Detect which cell encompasses the target text, then output its [X, Y] center coordinate. 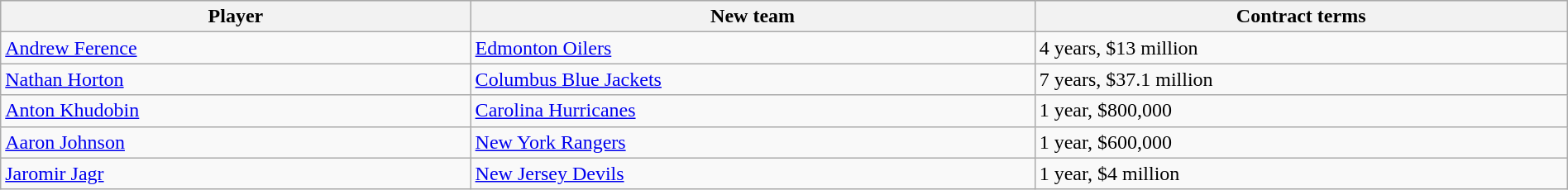
Edmonton Oilers [753, 48]
New York Rangers [753, 142]
New team [753, 17]
Player [236, 17]
1 year, $800,000 [1301, 111]
4 years, $13 million [1301, 48]
Andrew Ference [236, 48]
New Jersey Devils [753, 173]
Nathan Horton [236, 79]
Jaromir Jagr [236, 173]
Columbus Blue Jackets [753, 79]
1 year, $600,000 [1301, 142]
Aaron Johnson [236, 142]
Contract terms [1301, 17]
Anton Khudobin [236, 111]
1 year, $4 million [1301, 173]
Carolina Hurricanes [753, 111]
7 years, $37.1 million [1301, 79]
